Pinpoint the cell where the given text exists, returning its [X, Y] midpoint coordinate. 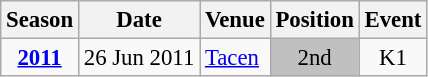
Date [138, 20]
K1 [393, 58]
2011 [40, 58]
Venue [236, 20]
2nd [314, 58]
Tacen [236, 58]
Event [393, 20]
Season [40, 20]
26 Jun 2011 [138, 58]
Position [314, 20]
